From the cell containing the given text, extract its center point as [x, y] coordinate. 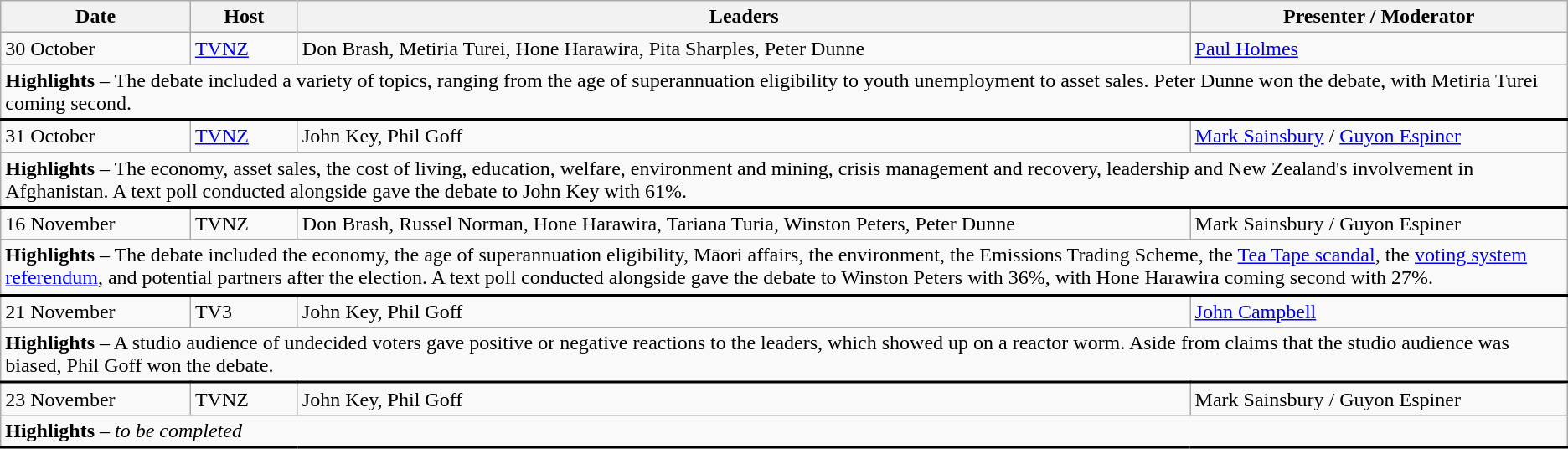
TV3 [244, 312]
Host [244, 17]
23 November [95, 399]
21 November [95, 312]
Leaders [744, 17]
Don Brash, Russel Norman, Hone Harawira, Tariana Turia, Winston Peters, Peter Dunne [744, 223]
30 October [95, 49]
16 November [95, 223]
Don Brash, Metiria Turei, Hone Harawira, Pita Sharples, Peter Dunne [744, 49]
Presenter / Moderator [1379, 17]
Highlights – to be completed [784, 431]
31 October [95, 136]
Date [95, 17]
Paul Holmes [1379, 49]
John Campbell [1379, 312]
